From the cell containing the given text, extract its center point as (X, Y) coordinate. 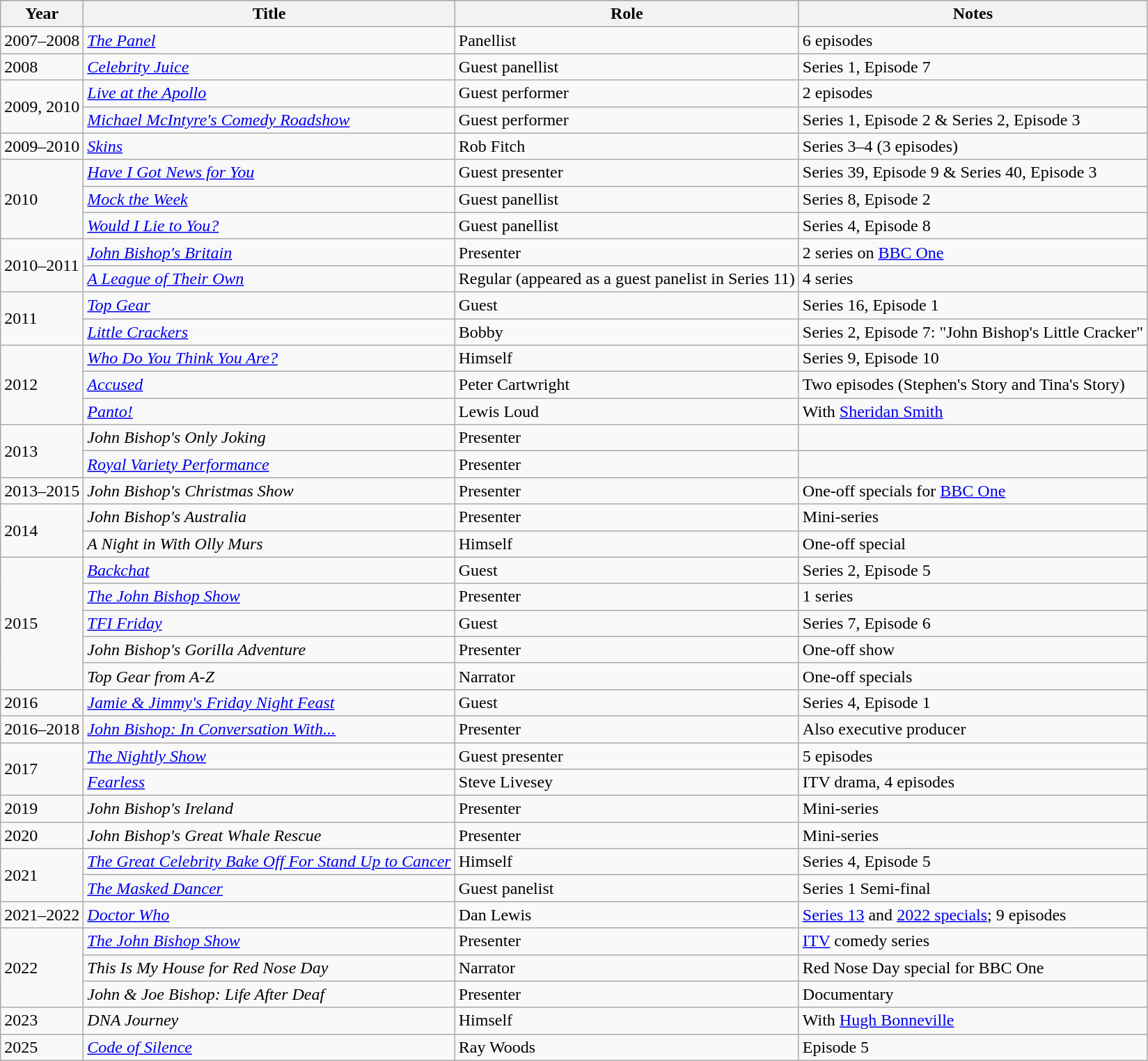
Celebrity Juice (269, 67)
Panto! (269, 411)
The Nightly Show (269, 755)
Doctor Who (269, 915)
John & Joe Bishop: Life After Deaf (269, 994)
Top Gear (269, 305)
Top Gear from A-Z (269, 676)
Would I Lie to You? (269, 226)
2009–2010 (42, 146)
4 series (973, 278)
Live at the Apollo (269, 93)
Steve Livesey (627, 783)
Series 1, Episode 2 & Series 2, Episode 3 (973, 120)
Rob Fitch (627, 146)
2021–2022 (42, 915)
2023 (42, 1021)
The Masked Dancer (269, 888)
Series 7, Episode 6 (973, 623)
Royal Variety Performance (269, 464)
2022 (42, 968)
2021 (42, 875)
2011 (42, 318)
Dan Lewis (627, 915)
2010–2011 (42, 265)
Series 4, Episode 1 (973, 702)
Red Nose Day special for BBC One (973, 968)
Series 39, Episode 9 & Series 40, Episode 3 (973, 173)
ITV drama, 4 episodes (973, 783)
Jamie & Jimmy's Friday Night Feast (269, 702)
Michael McIntyre's Comedy Roadshow (269, 120)
Year (42, 14)
This Is My House for Red Nose Day (269, 968)
Regular (appeared as a guest panelist in Series 11) (627, 278)
6 episodes (973, 40)
Lewis Loud (627, 411)
2008 (42, 67)
Series 1 Semi-final (973, 888)
Code of Silence (269, 1047)
Guest panelist (627, 888)
John Bishop: In Conversation With... (269, 729)
Bobby (627, 332)
2012 (42, 385)
Also executive producer (973, 729)
John Bishop's Britain (269, 252)
John Bishop's Gorilla Adventure (269, 650)
TFI Friday (269, 623)
The Great Celebrity Bake Off For Stand Up to Cancer (269, 862)
Series 1, Episode 7 (973, 67)
Series 4, Episode 5 (973, 862)
John Bishop's Great Whale Rescue (269, 835)
Fearless (269, 783)
DNA Journey (269, 1021)
Series 13 and 2022 specials; 9 episodes (973, 915)
2025 (42, 1047)
With Hugh Bonneville (973, 1021)
John Bishop's Only Joking (269, 438)
2014 (42, 530)
2010 (42, 199)
Two episodes (Stephen's Story and Tina's Story) (973, 385)
Mock the Week (269, 199)
A Night in With Olly Murs (269, 544)
Episode 5 (973, 1047)
2007–2008 (42, 40)
2013 (42, 451)
Documentary (973, 994)
Series 16, Episode 1 (973, 305)
2015 (42, 623)
Panellist (627, 40)
1 series (973, 597)
One-off special (973, 544)
Series 3–4 (3 episodes) (973, 146)
With Sheridan Smith (973, 411)
Peter Cartwright (627, 385)
John Bishop's Australia (269, 517)
Title (269, 14)
Role (627, 14)
Series 4, Episode 8 (973, 226)
Backchat (269, 570)
2 episodes (973, 93)
One-off specials for BBC One (973, 491)
Series 9, Episode 10 (973, 359)
Have I Got News for You (269, 173)
One-off specials (973, 676)
One-off show (973, 650)
2020 (42, 835)
2 series on BBC One (973, 252)
John Bishop's Christmas Show (269, 491)
5 episodes (973, 755)
Who Do You Think You Are? (269, 359)
2016–2018 (42, 729)
John Bishop's Ireland (269, 809)
ITV comedy series (973, 941)
Accused (269, 385)
Skins (269, 146)
A League of Their Own (269, 278)
Series 8, Episode 2 (973, 199)
Series 2, Episode 5 (973, 570)
2016 (42, 702)
2019 (42, 809)
2017 (42, 769)
Series 2, Episode 7: "John Bishop's Little Cracker" (973, 332)
Little Crackers (269, 332)
Ray Woods (627, 1047)
The Panel (269, 40)
Notes (973, 14)
2009, 2010 (42, 107)
2013–2015 (42, 491)
